Determine the [x, y] coordinate at the center of the cell enclosing the given text.  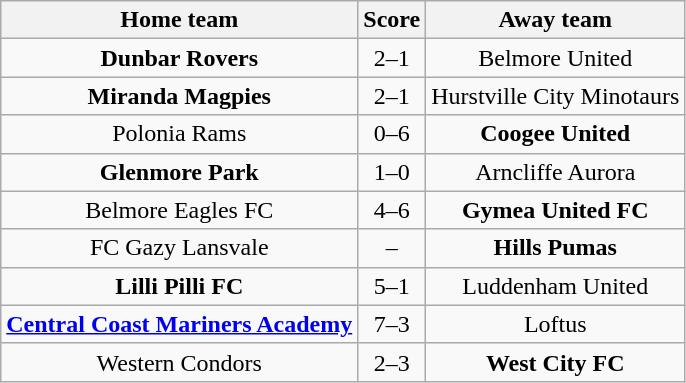
7–3 [392, 324]
Central Coast Mariners Academy [180, 324]
Loftus [556, 324]
Luddenham United [556, 286]
FC Gazy Lansvale [180, 248]
Polonia Rams [180, 134]
Western Condors [180, 362]
Home team [180, 20]
2–3 [392, 362]
Gymea United FC [556, 210]
Glenmore Park [180, 172]
4–6 [392, 210]
Dunbar Rovers [180, 58]
5–1 [392, 286]
0–6 [392, 134]
Miranda Magpies [180, 96]
Hills Pumas [556, 248]
– [392, 248]
Hurstville City Minotaurs [556, 96]
Arncliffe Aurora [556, 172]
Away team [556, 20]
Lilli Pilli FC [180, 286]
Belmore Eagles FC [180, 210]
Belmore United [556, 58]
Score [392, 20]
Coogee United [556, 134]
1–0 [392, 172]
West City FC [556, 362]
